Determine the (x, y) coordinate at the center of the cell enclosing the given text.  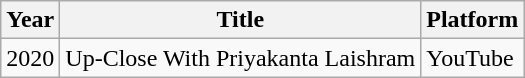
YouTube (472, 58)
2020 (30, 58)
Title (240, 20)
Up-Close With Priyakanta Laishram (240, 58)
Platform (472, 20)
Year (30, 20)
